Provide the [x, y] coordinate of the cell's center where the given text is located.  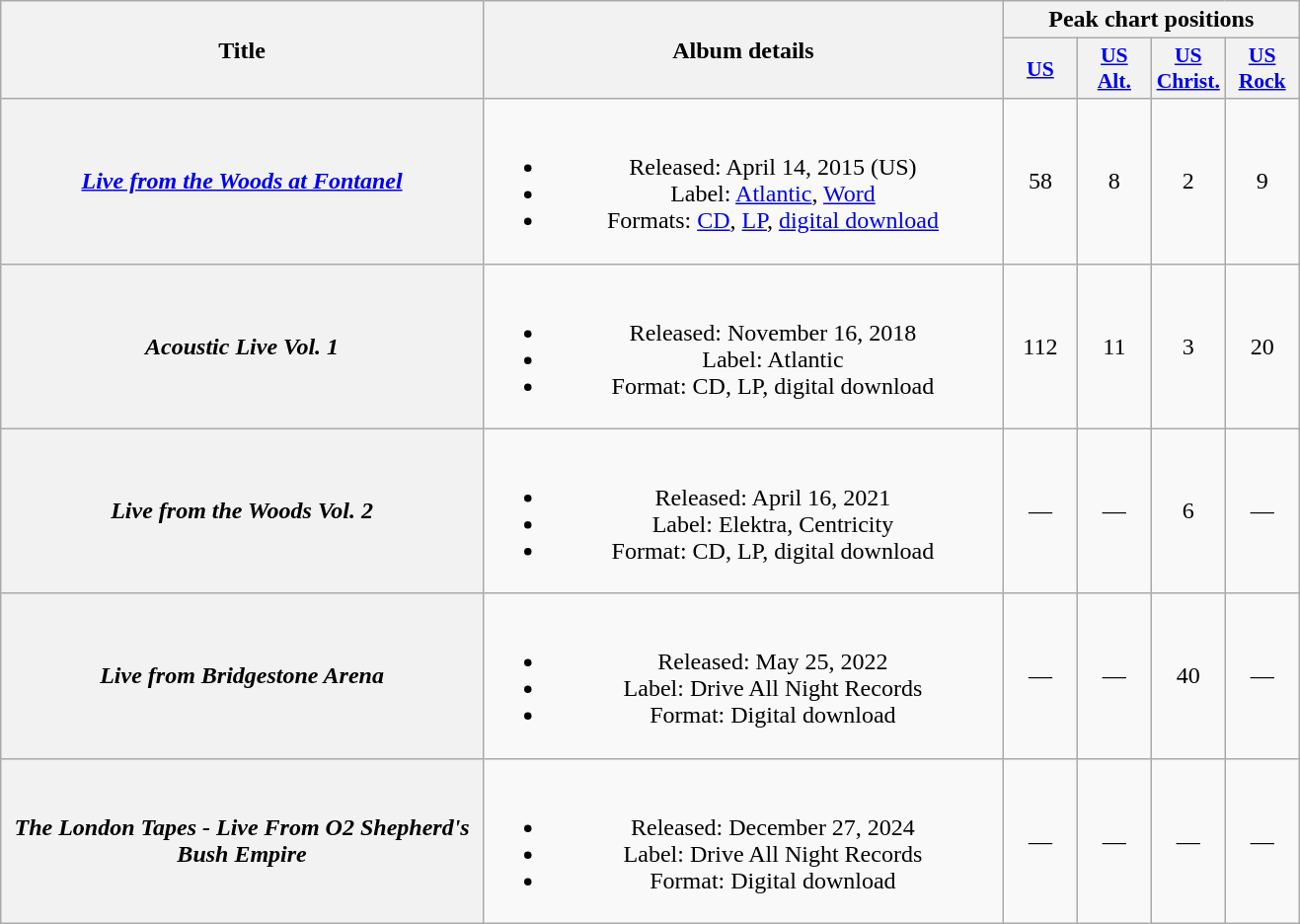
112 [1040, 346]
2 [1188, 182]
Album details [742, 49]
The London Tapes - Live From O2 Shepherd's Bush Empire [243, 841]
USAlt. [1113, 69]
20 [1262, 346]
Live from the Woods at Fontanel [243, 182]
Released: November 16, 2018Label: AtlanticFormat: CD, LP, digital download [742, 346]
Released: April 14, 2015 (US)Label: Atlantic, WordFormats: CD, LP, digital download [742, 182]
40 [1188, 675]
USChrist. [1188, 69]
Released: December 27, 2024Label: Drive All Night RecordsFormat: Digital download [742, 841]
Live from Bridgestone Arena [243, 675]
Released: May 25, 2022Label: Drive All Night RecordsFormat: Digital download [742, 675]
Acoustic Live Vol. 1 [243, 346]
Live from the Woods Vol. 2 [243, 511]
9 [1262, 182]
USRock [1262, 69]
11 [1113, 346]
Released: April 16, 2021Label: Elektra, CentricityFormat: CD, LP, digital download [742, 511]
8 [1113, 182]
US [1040, 69]
58 [1040, 182]
6 [1188, 511]
3 [1188, 346]
Peak chart positions [1151, 20]
Title [243, 49]
